For the text-containing cell, return its midpoint in (X, Y) coordinate format. 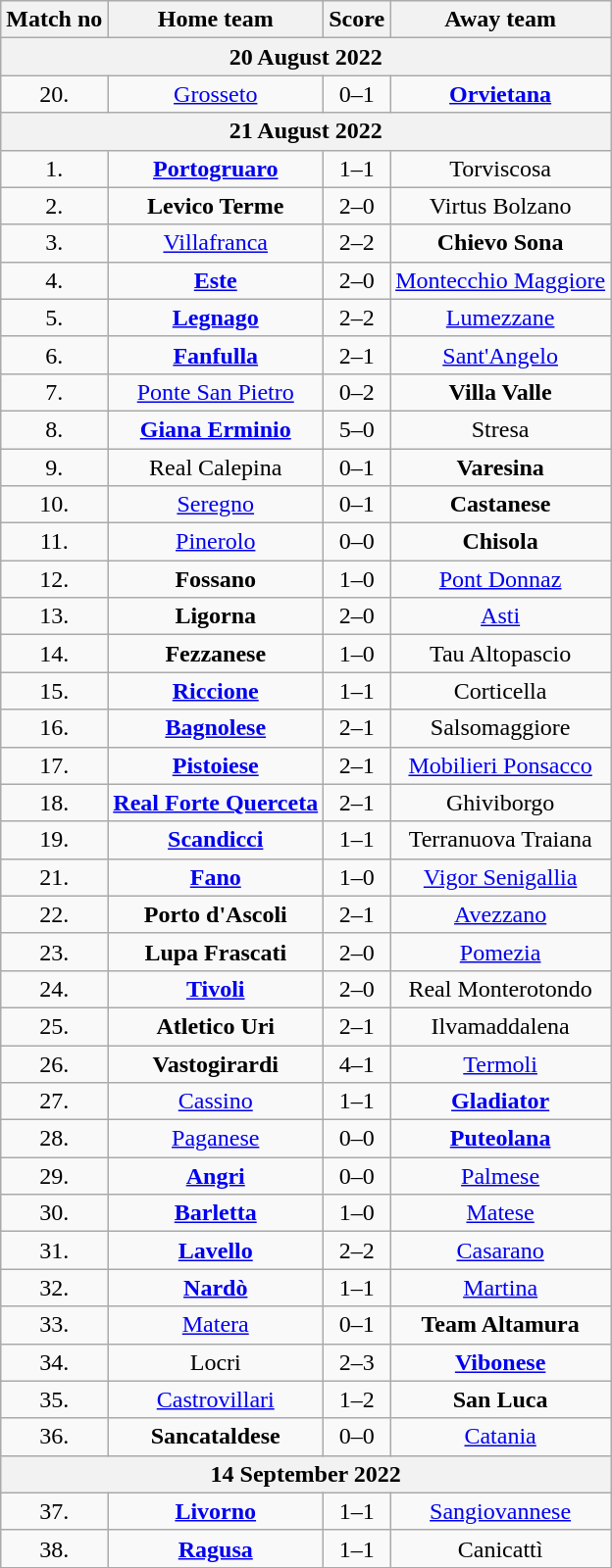
15. (55, 691)
4. (55, 280)
0–2 (357, 392)
Virtus Bolzano (500, 206)
Tau Altopascio (500, 654)
Match no (55, 20)
Ghiviborgo (500, 803)
Fano (216, 877)
Fezzanese (216, 654)
Pont Donnaz (500, 579)
Matese (500, 1213)
Lavello (216, 1250)
5. (55, 318)
Villa Valle (500, 392)
Montecchio Maggiore (500, 280)
Catania (500, 1437)
Palmese (500, 1176)
Nardò (216, 1288)
14. (55, 654)
20 August 2022 (306, 57)
Termoli (500, 1063)
Chievo Sona (500, 243)
20. (55, 94)
36. (55, 1437)
Sangiovannese (500, 1511)
9. (55, 467)
Varesina (500, 467)
Lupa Frascati (216, 952)
San Luca (500, 1399)
Cassino (216, 1102)
Away team (500, 20)
Vastogirardi (216, 1063)
18. (55, 803)
Vigor Senigallia (500, 877)
16. (55, 728)
Avezzano (500, 914)
Sant'Angelo (500, 355)
21 August 2022 (306, 131)
7. (55, 392)
28. (55, 1139)
33. (55, 1325)
Grosseto (216, 94)
Angri (216, 1176)
1–2 (357, 1399)
Fossano (216, 579)
Tivoli (216, 989)
Score (357, 20)
32. (55, 1288)
Corticella (500, 691)
Real Forte Querceta (216, 803)
21. (55, 877)
Puteolana (500, 1139)
2–3 (357, 1362)
5–0 (357, 429)
34. (55, 1362)
Mobilieri Ponsacco (500, 765)
Atletico Uri (216, 1026)
22. (55, 914)
Castanese (500, 505)
38. (55, 1548)
Asti (500, 616)
Legnago (216, 318)
Ponte San Pietro (216, 392)
Martina (500, 1288)
Pistoiese (216, 765)
Ligorna (216, 616)
2. (55, 206)
6. (55, 355)
Chisola (500, 542)
1. (55, 169)
Ilvamaddalena (500, 1026)
24. (55, 989)
25. (55, 1026)
37. (55, 1511)
Vibonese (500, 1362)
Bagnolese (216, 728)
Casarano (500, 1250)
Team Altamura (500, 1325)
Riccione (216, 691)
Home team (216, 20)
27. (55, 1102)
Barletta (216, 1213)
31. (55, 1250)
Pomezia (500, 952)
Castrovillari (216, 1399)
Torviscosa (500, 169)
Real Monterotondo (500, 989)
Canicattì (500, 1548)
35. (55, 1399)
29. (55, 1176)
Sancataldese (216, 1437)
Pinerolo (216, 542)
13. (55, 616)
Locri (216, 1362)
Ragusa (216, 1548)
Scandicci (216, 840)
Levico Terme (216, 206)
26. (55, 1063)
Matera (216, 1325)
Gladiator (500, 1102)
Real Calepina (216, 467)
Terranuova Traiana (500, 840)
Porto d'Ascoli (216, 914)
Salsomaggiore (500, 728)
11. (55, 542)
Villafranca (216, 243)
Stresa (500, 429)
Giana Erminio (216, 429)
Seregno (216, 505)
Portogruaro (216, 169)
Fanfulla (216, 355)
Este (216, 280)
12. (55, 579)
23. (55, 952)
30. (55, 1213)
Orvietana (500, 94)
4–1 (357, 1063)
14 September 2022 (306, 1474)
Paganese (216, 1139)
8. (55, 429)
19. (55, 840)
Livorno (216, 1511)
17. (55, 765)
Lumezzane (500, 318)
3. (55, 243)
10. (55, 505)
